Capture the cell that displays the provided text and extract its [X, Y] central coordinate. 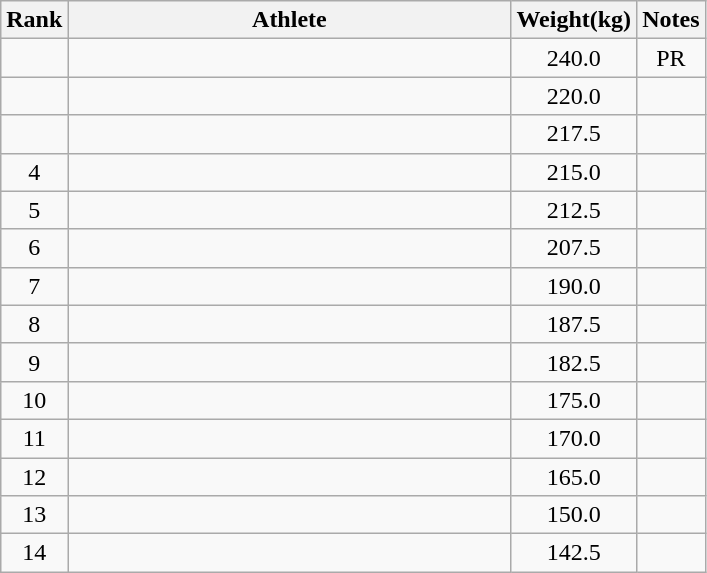
6 [34, 248]
Rank [34, 20]
215.0 [574, 172]
212.5 [574, 210]
Weight(kg) [574, 20]
4 [34, 172]
170.0 [574, 438]
13 [34, 515]
217.5 [574, 134]
Notes [671, 20]
10 [34, 400]
190.0 [574, 286]
9 [34, 362]
165.0 [574, 477]
11 [34, 438]
150.0 [574, 515]
187.5 [574, 324]
8 [34, 324]
PR [671, 58]
12 [34, 477]
142.5 [574, 553]
14 [34, 553]
207.5 [574, 248]
Athlete [290, 20]
240.0 [574, 58]
5 [34, 210]
7 [34, 286]
220.0 [574, 96]
182.5 [574, 362]
175.0 [574, 400]
